Return the (x, y) coordinate for the center point of the cell that contains the specified text.  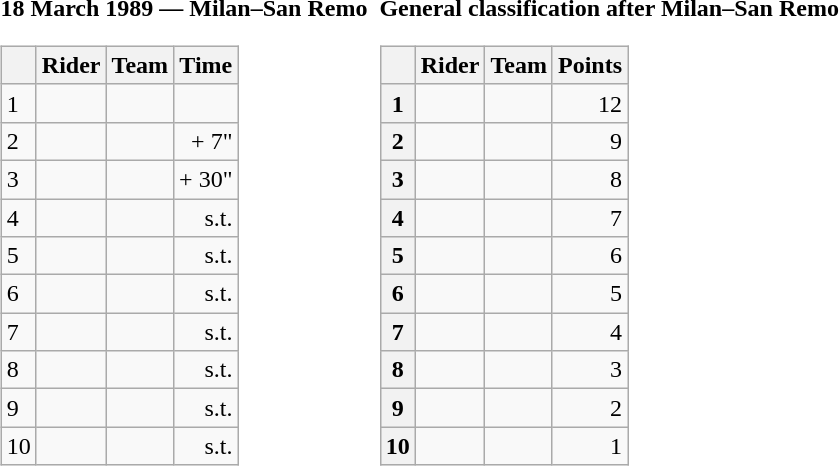
Time (206, 65)
12 (590, 103)
+ 7" (206, 141)
Points (590, 65)
+ 30" (206, 179)
